For the text-containing cell, return its midpoint in (X, Y) coordinate format. 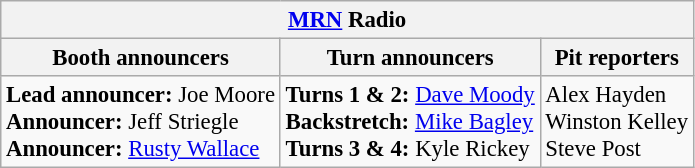
Turns 1 & 2: Dave MoodyBackstretch: Mike BagleyTurns 3 & 4: Kyle Rickey (410, 122)
MRN Radio (348, 20)
Pit reporters (616, 58)
Turn announcers (410, 58)
Lead announcer: Joe MooreAnnouncer: Jeff StriegleAnnouncer: Rusty Wallace (141, 122)
Booth announcers (141, 58)
Alex HaydenWinston KelleySteve Post (616, 122)
